Capture the cell that displays the provided text and extract its (x, y) central coordinate. 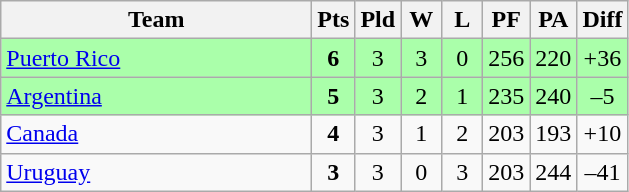
W (422, 20)
Team (156, 20)
244 (554, 172)
6 (334, 58)
L (462, 20)
PA (554, 20)
–5 (602, 96)
240 (554, 96)
220 (554, 58)
Canada (156, 134)
Pts (334, 20)
193 (554, 134)
256 (506, 58)
+10 (602, 134)
PF (506, 20)
4 (334, 134)
5 (334, 96)
Diff (602, 20)
Uruguay (156, 172)
–41 (602, 172)
Pld (378, 20)
235 (506, 96)
+36 (602, 58)
Argentina (156, 96)
Puerto Rico (156, 58)
